Return [x, y] of the center of cell containing provided text 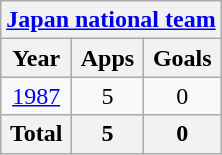
Total [36, 134]
Japan national team [111, 20]
Year [36, 58]
Goals [182, 58]
Apps [108, 58]
1987 [36, 96]
